Determine the [x, y] coordinate at the center of the cell enclosing the given text.  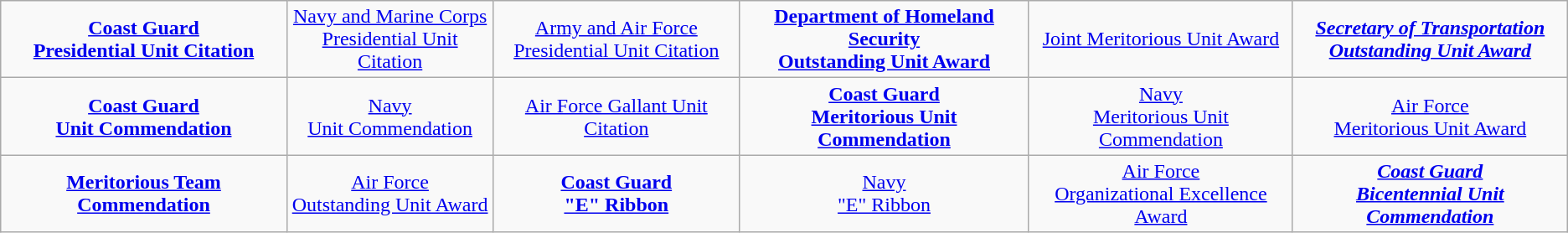
Coast GuardMeritorious Unit Commendation [885, 116]
Air ForceOrganizational Excellence Award [1161, 194]
Coast GuardUnit Commendation [144, 116]
NavyMeritorious Unit Commendation [1161, 116]
NavyUnit Commendation [390, 116]
Meritorious Team Commendation [144, 194]
Navy and Marine CorpsPresidential Unit Citation [390, 39]
Air ForceOutstanding Unit Award [390, 194]
Coast GuardBicentennial Unit Commendation [1430, 194]
Secretary of TransportationOutstanding Unit Award [1430, 39]
Air ForceMeritorious Unit Award [1430, 116]
Army and Air ForcePresidential Unit Citation [616, 39]
Coast GuardPresidential Unit Citation [144, 39]
Department of Homeland SecurityOutstanding Unit Award [885, 39]
Navy "E" Ribbon [885, 194]
Air Force Gallant Unit Citation [616, 116]
Coast Guard"E" Ribbon [616, 194]
Joint Meritorious Unit Award [1161, 39]
